Pinpoint the cell where the given text exists, returning its [x, y] midpoint coordinate. 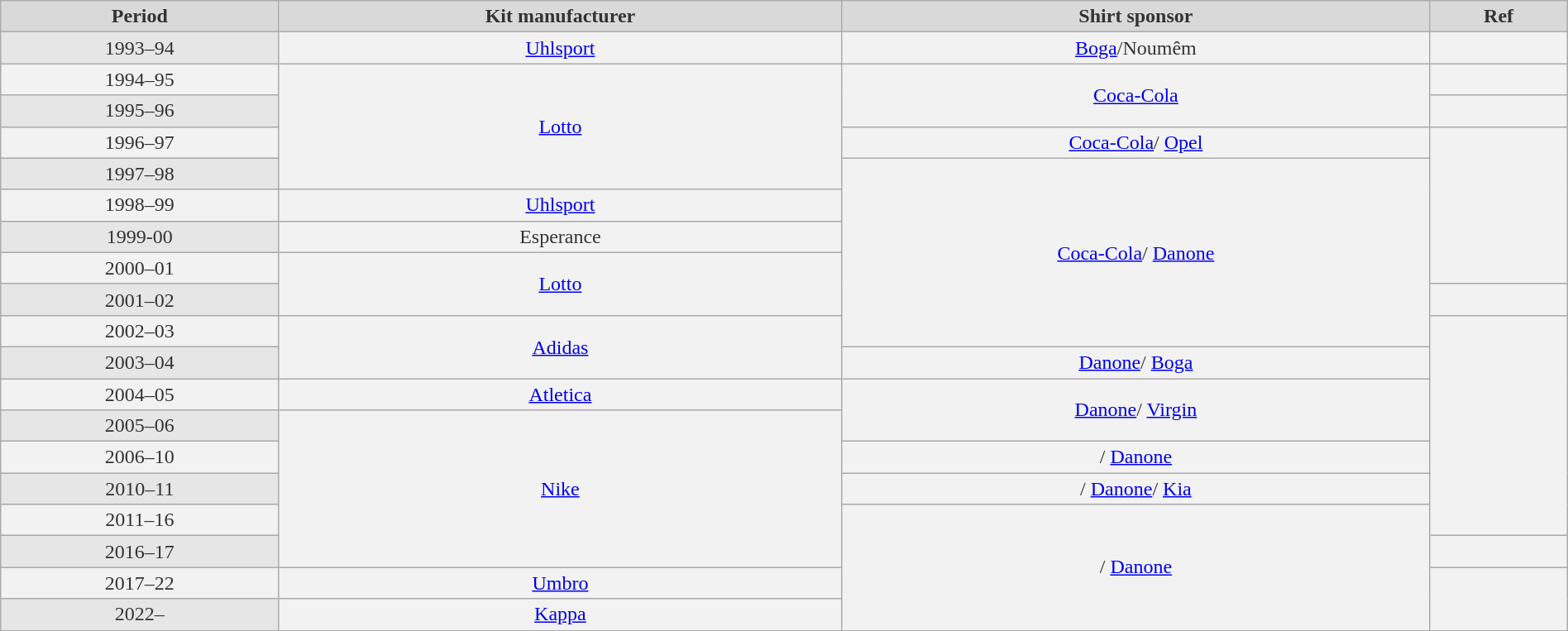
Kappa [561, 614]
1995–96 [140, 111]
2004–05 [140, 394]
2017–22 [140, 583]
Danone/ Virgin [1136, 410]
1994–95 [140, 79]
Coca-Cola/ Danone [1136, 252]
Atletica [561, 394]
2002–03 [140, 331]
/ Danone/ Kia [1136, 489]
Period [140, 17]
2005–06 [140, 426]
1998–99 [140, 205]
Coca-Cola [1136, 95]
Umbro [561, 583]
Kit manufacturer [561, 17]
Boga/Noumêm [1136, 48]
1993–94 [140, 48]
1996–97 [140, 142]
2006–10 [140, 457]
2011–16 [140, 520]
2003–04 [140, 362]
Shirt sponsor [1136, 17]
2022– [140, 614]
2000–01 [140, 268]
Adidas [561, 347]
1999-00 [140, 237]
Nike [561, 489]
Ref [1499, 17]
2016–17 [140, 552]
1997–98 [140, 174]
2001–02 [140, 299]
Esperance [561, 237]
Danone/ Boga [1136, 362]
Coca-Cola/ Opel [1136, 142]
2010–11 [140, 489]
